Scan for the cell matching the given text and deliver its (X, Y) coordinate at center. 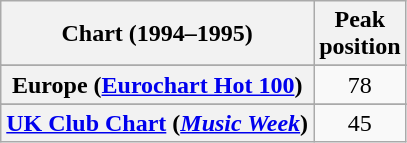
45 (360, 123)
Europe (Eurochart Hot 100) (158, 85)
Peakposition (360, 34)
UK Club Chart (Music Week) (158, 123)
Chart (1994–1995) (158, 34)
78 (360, 85)
